From the cell containing the given text, extract its center point as [X, Y] coordinate. 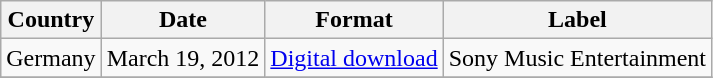
March 19, 2012 [183, 58]
Country [51, 20]
Sony Music Entertainment [577, 58]
Label [577, 20]
Digital download [354, 58]
Germany [51, 58]
Format [354, 20]
Date [183, 20]
